Return [x, y] of the center of cell containing provided text 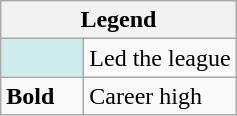
Career high [160, 96]
Led the league [160, 58]
Legend [118, 20]
Bold [42, 96]
